From the cell containing the given text, extract its center point as [x, y] coordinate. 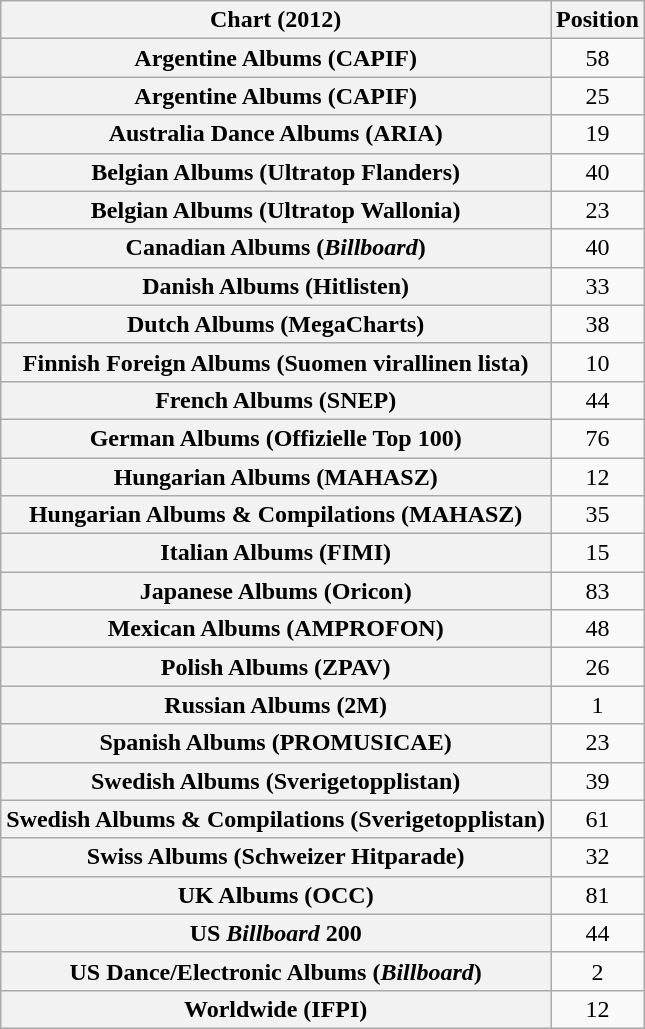
10 [598, 362]
Worldwide (IFPI) [276, 1009]
Russian Albums (2М) [276, 705]
19 [598, 134]
Mexican Albums (AMPROFON) [276, 629]
76 [598, 438]
Japanese Albums (Oricon) [276, 591]
French Albums (SNEP) [276, 400]
58 [598, 58]
1 [598, 705]
Canadian Albums (Billboard) [276, 248]
Italian Albums (FIMI) [276, 553]
US Dance/Electronic Albums (Billboard) [276, 971]
Chart (2012) [276, 20]
83 [598, 591]
US Billboard 200 [276, 933]
38 [598, 324]
Swedish Albums (Sverigetopplistan) [276, 781]
81 [598, 895]
32 [598, 857]
25 [598, 96]
Danish Albums (Hitlisten) [276, 286]
35 [598, 515]
26 [598, 667]
UK Albums (OCC) [276, 895]
Finnish Foreign Albums (Suomen virallinen lista) [276, 362]
Hungarian Albums (MAHASZ) [276, 477]
Dutch Albums (MegaCharts) [276, 324]
Belgian Albums (Ultratop Flanders) [276, 172]
Swedish Albums & Compilations (Sverigetopplistan) [276, 819]
2 [598, 971]
Hungarian Albums & Compilations (MAHASZ) [276, 515]
Swiss Albums (Schweizer Hitparade) [276, 857]
Australia Dance Albums (ARIA) [276, 134]
39 [598, 781]
61 [598, 819]
48 [598, 629]
33 [598, 286]
15 [598, 553]
German Albums (Offizielle Top 100) [276, 438]
Polish Albums (ZPAV) [276, 667]
Belgian Albums (Ultratop Wallonia) [276, 210]
Spanish Albums (PROMUSICAE) [276, 743]
Position [598, 20]
